Identify which cell holds the provided text, then report its (x, y) central coordinate. 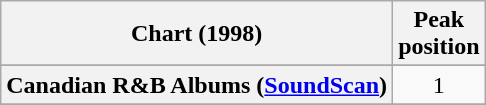
Canadian R&B Albums (SoundScan) (197, 85)
Chart (1998) (197, 34)
1 (439, 85)
Peakposition (439, 34)
